Return the [x, y] coordinate for the center point of the cell that contains the specified text.  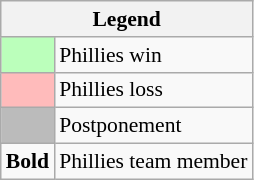
Phillies team member [153, 162]
Legend [127, 19]
Phillies loss [153, 90]
Bold [28, 162]
Postponement [153, 126]
Phillies win [153, 55]
